Detect which cell encompasses the target text, then output its (X, Y) center coordinate. 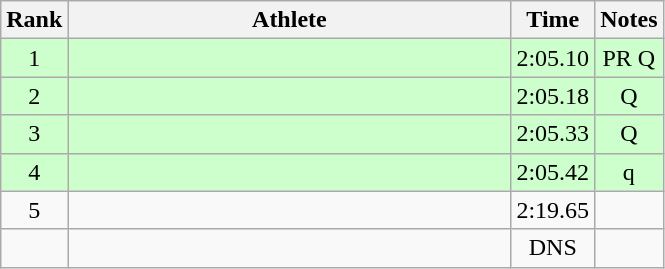
2 (34, 96)
Notes (629, 20)
q (629, 172)
4 (34, 172)
2:05.33 (553, 134)
PR Q (629, 58)
5 (34, 210)
Athlete (290, 20)
1 (34, 58)
Rank (34, 20)
2:19.65 (553, 210)
3 (34, 134)
DNS (553, 248)
2:05.42 (553, 172)
Time (553, 20)
2:05.18 (553, 96)
2:05.10 (553, 58)
